Search for the cell housing the specified text and yield its [x, y] center coordinate. 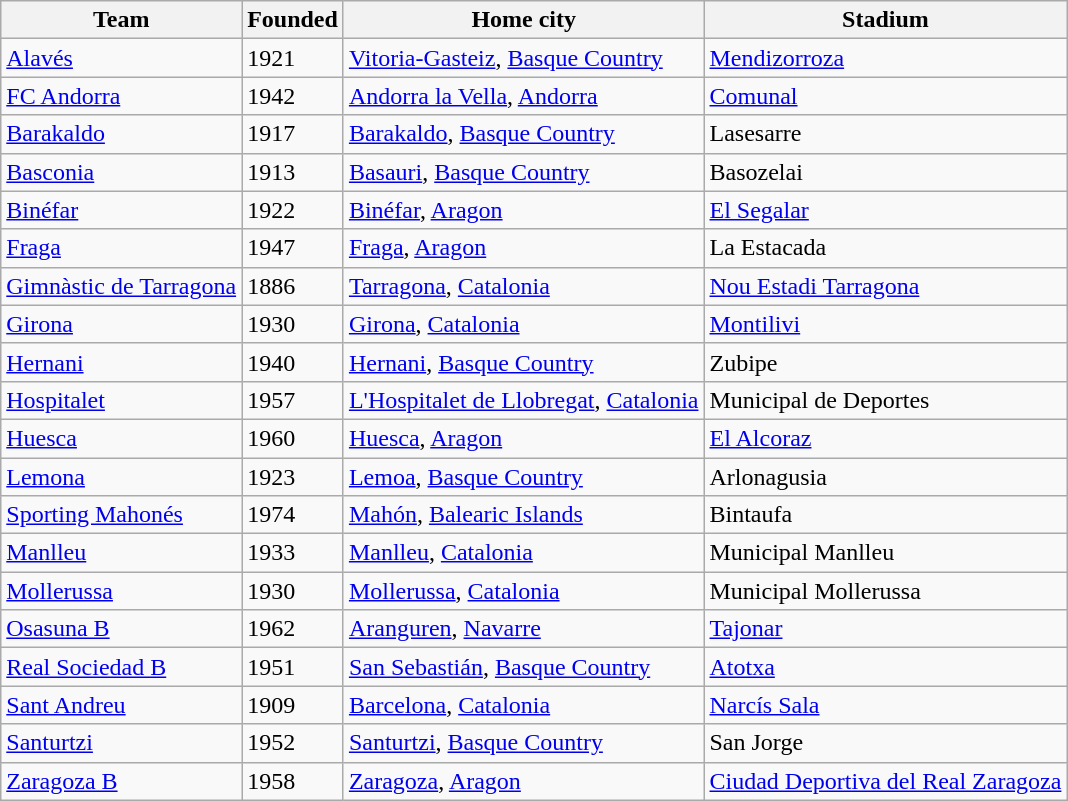
Hernani, Basque Country [524, 362]
1960 [293, 438]
1933 [293, 553]
Alavés [122, 58]
Municipal Mollerussa [886, 591]
Sporting Mahonés [122, 515]
Santurtzi [122, 743]
Comunal [886, 96]
1947 [293, 248]
Ciudad Deportiva del Real Zaragoza [886, 781]
Lemona [122, 477]
Lasesarre [886, 134]
Binéfar [122, 210]
Real Sociedad B [122, 667]
San Jorge [886, 743]
Stadium [886, 20]
Lemoa, Basque Country [524, 477]
Fraga, Aragon [524, 248]
L'Hospitalet de Llobregat, Catalonia [524, 400]
Mahón, Balearic Islands [524, 515]
1974 [293, 515]
Girona, Catalonia [524, 324]
1940 [293, 362]
1942 [293, 96]
Municipal Manlleu [886, 553]
Bintaufa [886, 515]
Hospitalet [122, 400]
Tajonar [886, 629]
Huesca, Aragon [524, 438]
Sant Andreu [122, 705]
Arlonagusia [886, 477]
1913 [293, 172]
Basconia [122, 172]
1909 [293, 705]
Mollerussa [122, 591]
1958 [293, 781]
Atotxa [886, 667]
Zubipe [886, 362]
Manlleu [122, 553]
1917 [293, 134]
FC Andorra [122, 96]
1952 [293, 743]
Osasuna B [122, 629]
1951 [293, 667]
Barcelona, Catalonia [524, 705]
1923 [293, 477]
1962 [293, 629]
Manlleu, Catalonia [524, 553]
Municipal de Deportes [886, 400]
Mendizorroza [886, 58]
Gimnàstic de Tarragona [122, 286]
El Segalar [886, 210]
Zaragoza, Aragon [524, 781]
1957 [293, 400]
Zaragoza B [122, 781]
Huesca [122, 438]
La Estacada [886, 248]
Girona [122, 324]
Tarragona, Catalonia [524, 286]
Montilivi [886, 324]
Barakaldo, Basque Country [524, 134]
1921 [293, 58]
Hernani [122, 362]
Basozelai [886, 172]
1922 [293, 210]
Aranguren, Navarre [524, 629]
Binéfar, Aragon [524, 210]
Barakaldo [122, 134]
Santurtzi, Basque Country [524, 743]
Fraga [122, 248]
Nou Estadi Tarragona [886, 286]
Basauri, Basque Country [524, 172]
Vitoria-Gasteiz, Basque Country [524, 58]
Mollerussa, Catalonia [524, 591]
San Sebastián, Basque Country [524, 667]
1886 [293, 286]
Team [122, 20]
Andorra la Vella, Andorra [524, 96]
Founded [293, 20]
Home city [524, 20]
Narcís Sala [886, 705]
El Alcoraz [886, 438]
